Pinpoint the cell where the given text exists, returning its [X, Y] midpoint coordinate. 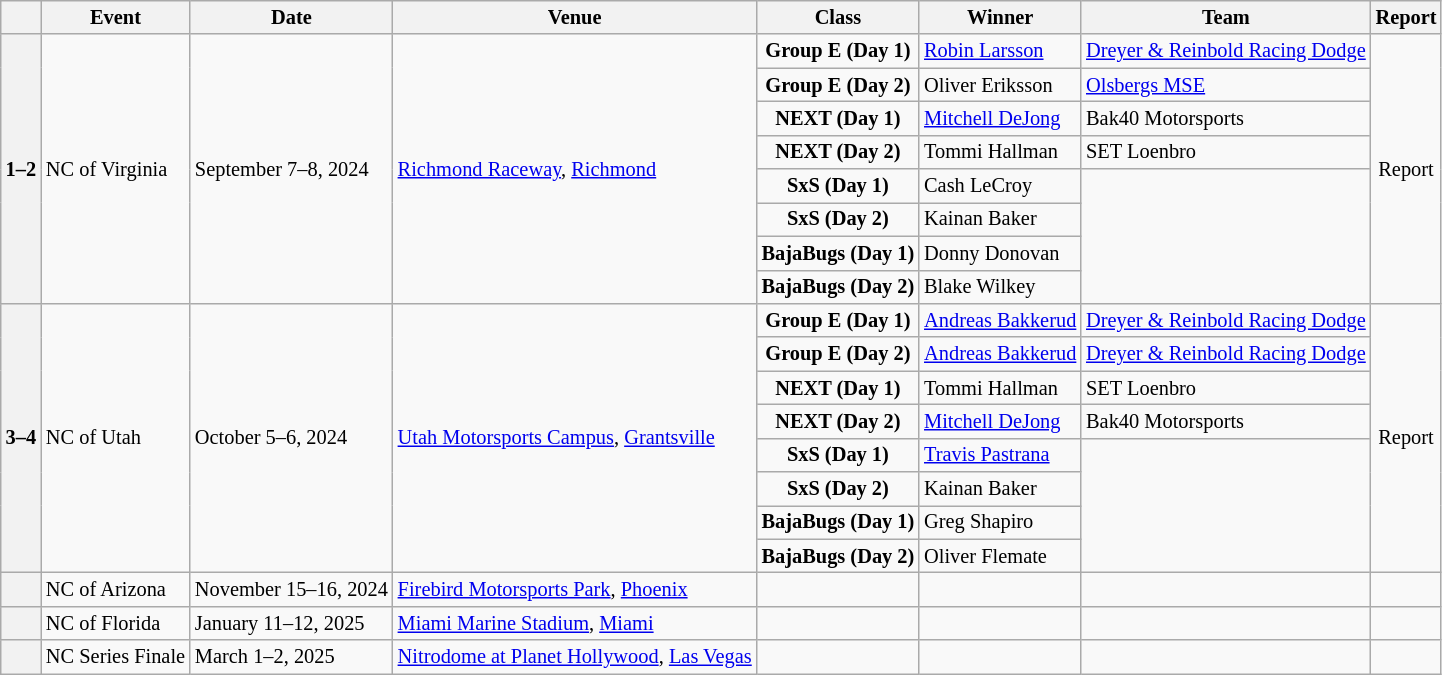
Winner [1000, 17]
Oliver Flemate [1000, 556]
Oliver Eriksson [1000, 85]
NC of Arizona [116, 589]
Richmond Raceway, Richmond [575, 168]
November 15–16, 2024 [292, 589]
Nitrodome at Planet Hollywood, Las Vegas [575, 657]
Miami Marine Stadium, Miami [575, 623]
Greg Shapiro [1000, 522]
September 7–8, 2024 [292, 168]
3–4 [21, 438]
January 11–12, 2025 [292, 623]
Class [838, 17]
Blake Wilkey [1000, 287]
NC Series Finale [116, 657]
March 1–2, 2025 [292, 657]
Date [292, 17]
Travis Pastrana [1000, 455]
Event [116, 17]
Cash LeCroy [1000, 186]
1–2 [21, 168]
Firebird Motorsports Park, Phoenix [575, 589]
Olsbergs MSE [1226, 85]
NC of Virginia [116, 168]
Robin Larsson [1000, 51]
October 5–6, 2024 [292, 438]
NC of Florida [116, 623]
NC of Utah [116, 438]
Utah Motorsports Campus, Grantsville [575, 438]
Donny Donovan [1000, 253]
Venue [575, 17]
Team [1226, 17]
